Return (x, y) of the center of cell containing provided text 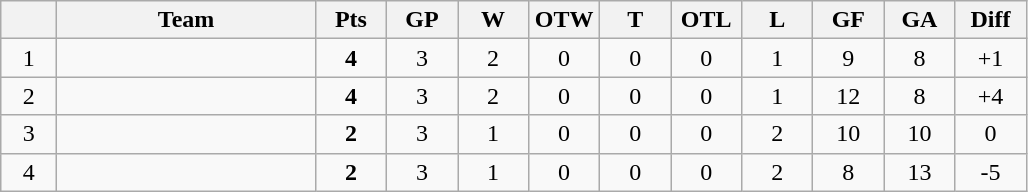
Pts (350, 20)
13 (920, 172)
W (494, 20)
L (778, 20)
T (636, 20)
+4 (990, 96)
Team (186, 20)
OTW (564, 20)
GF (848, 20)
9 (848, 58)
+1 (990, 58)
-5 (990, 172)
OTL (706, 20)
Diff (990, 20)
GA (920, 20)
12 (848, 96)
GP (422, 20)
